Find where the given text appears and provide that cell's center as [x, y] coordinate. 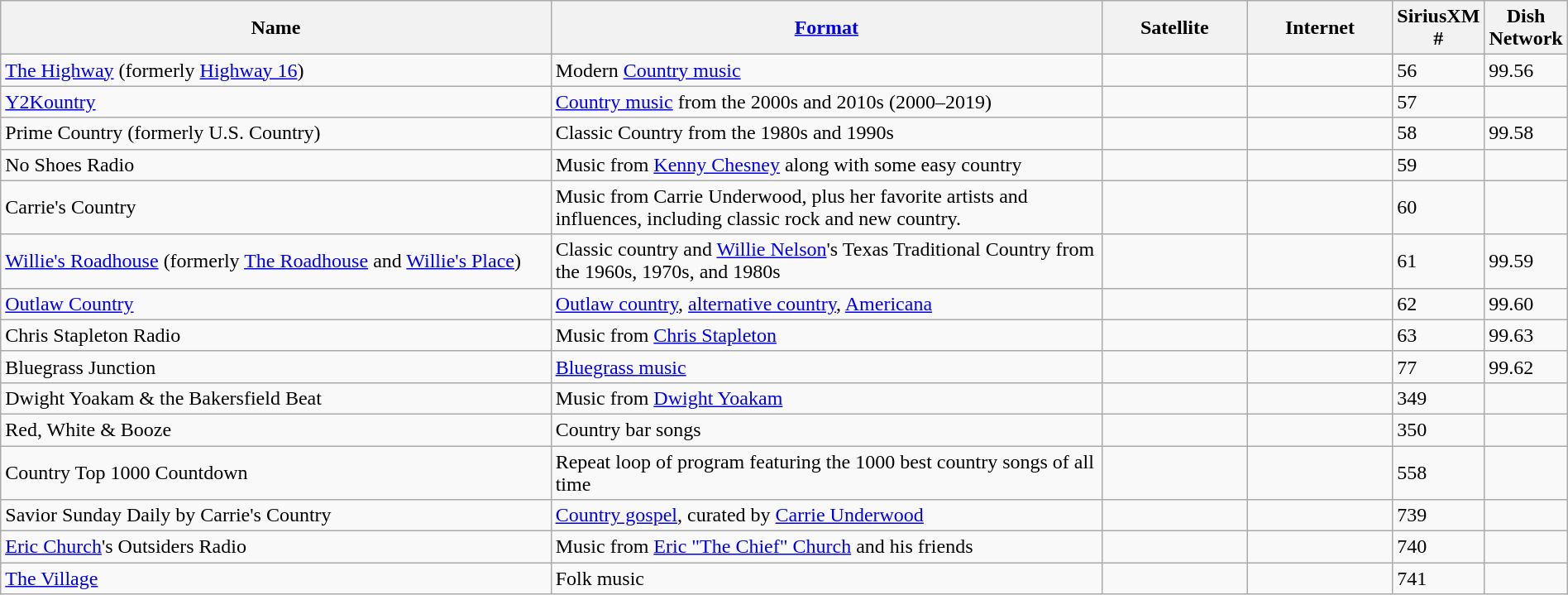
558 [1439, 472]
Y2Kountry [276, 102]
Willie's Roadhouse (formerly The Roadhouse and Willie's Place) [276, 262]
Chris Stapleton Radio [276, 335]
350 [1439, 429]
The Village [276, 578]
Name [276, 28]
Dish Network [1526, 28]
Folk music [826, 578]
Dwight Yoakam & the Bakersfield Beat [276, 398]
Bluegrass music [826, 367]
Country Top 1000 Countdown [276, 472]
56 [1439, 70]
99.63 [1526, 335]
99.58 [1526, 133]
Red, White & Booze [276, 429]
61 [1439, 262]
57 [1439, 102]
62 [1439, 304]
Country music from the 2000s and 2010s (2000–2019) [826, 102]
99.59 [1526, 262]
Music from Carrie Underwood, plus her favorite artists and influences, including classic rock and new country. [826, 207]
349 [1439, 398]
Satellite [1175, 28]
Country bar songs [826, 429]
The Highway (formerly Highway 16) [276, 70]
Internet [1320, 28]
Outlaw Country [276, 304]
Music from Dwight Yoakam [826, 398]
Country gospel, curated by Carrie Underwood [826, 516]
Music from Chris Stapleton [826, 335]
741 [1439, 578]
Eric Church's Outsiders Radio [276, 547]
No Shoes Radio [276, 165]
Carrie's Country [276, 207]
99.56 [1526, 70]
Music from Eric "The Chief" Church and his friends [826, 547]
60 [1439, 207]
740 [1439, 547]
58 [1439, 133]
Savior Sunday Daily by Carrie's Country [276, 516]
77 [1439, 367]
Music from Kenny Chesney along with some easy country [826, 165]
739 [1439, 516]
63 [1439, 335]
59 [1439, 165]
Format [826, 28]
Classic country and Willie Nelson's Texas Traditional Country from the 1960s, 1970s, and 1980s [826, 262]
Modern Country music [826, 70]
99.62 [1526, 367]
Classic Country from the 1980s and 1990s [826, 133]
99.60 [1526, 304]
Bluegrass Junction [276, 367]
Repeat loop of program featuring the 1000 best country songs of all time [826, 472]
Prime Country (formerly U.S. Country) [276, 133]
SiriusXM # [1439, 28]
Outlaw country, alternative country, Americana [826, 304]
